Capture the cell that displays the provided text and extract its (X, Y) central coordinate. 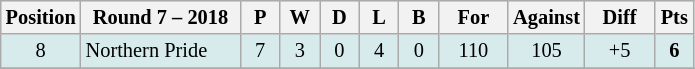
Pts (674, 17)
Northern Pride (161, 51)
4 (379, 51)
7 (260, 51)
6 (674, 51)
3 (300, 51)
Against (546, 17)
Position (41, 17)
B (419, 17)
8 (41, 51)
L (379, 17)
105 (546, 51)
D (340, 17)
Diff (620, 17)
P (260, 17)
W (300, 17)
+5 (620, 51)
110 (474, 51)
For (474, 17)
Round 7 – 2018 (161, 17)
